Identify which cell holds the provided text, then report its (x, y) central coordinate. 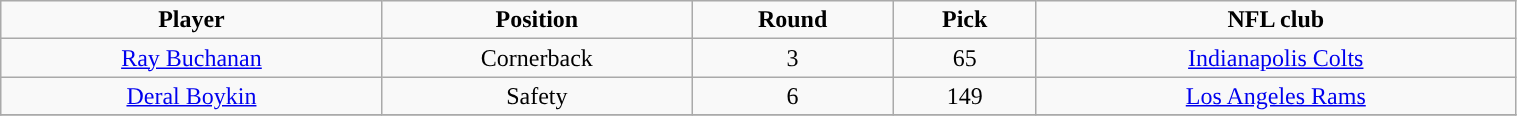
Los Angeles Rams (1276, 96)
65 (965, 58)
Safety (536, 96)
149 (965, 96)
Cornerback (536, 58)
3 (793, 58)
Ray Buchanan (192, 58)
NFL club (1276, 20)
6 (793, 96)
Position (536, 20)
Indianapolis Colts (1276, 58)
Pick (965, 20)
Player (192, 20)
Round (793, 20)
Deral Boykin (192, 96)
